Pinpoint the cell where the given text exists, returning its [x, y] midpoint coordinate. 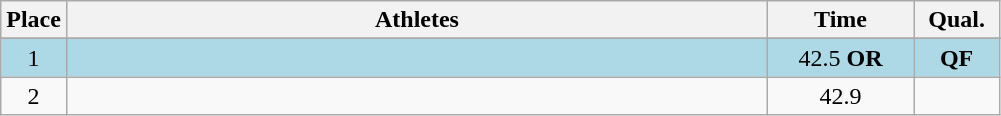
Time [841, 20]
42.5 OR [841, 58]
Place [34, 20]
QF [957, 58]
1 [34, 58]
42.9 [841, 96]
Athletes [416, 20]
Qual. [957, 20]
2 [34, 96]
